Identify which cell holds the provided text, then report its (x, y) central coordinate. 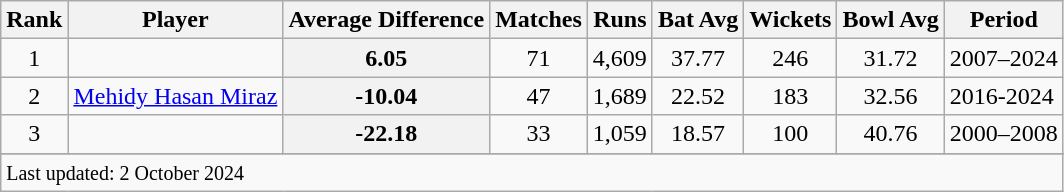
Period (1004, 20)
40.76 (890, 134)
Mehidy Hasan Miraz (176, 96)
71 (539, 58)
3 (34, 134)
Last updated: 2 October 2024 (532, 172)
Wickets (790, 20)
18.57 (698, 134)
Matches (539, 20)
-22.18 (386, 134)
6.05 (386, 58)
2007–2024 (1004, 58)
32.56 (890, 96)
Runs (620, 20)
2016-2024 (1004, 96)
183 (790, 96)
Average Difference (386, 20)
Rank (34, 20)
33 (539, 134)
Bowl Avg (890, 20)
1 (34, 58)
22.52 (698, 96)
100 (790, 134)
47 (539, 96)
2 (34, 96)
1,059 (620, 134)
37.77 (698, 58)
-10.04 (386, 96)
2000–2008 (1004, 134)
1,689 (620, 96)
246 (790, 58)
31.72 (890, 58)
4,609 (620, 58)
Player (176, 20)
Bat Avg (698, 20)
